For the text-containing cell, return its midpoint in [X, Y] coordinate format. 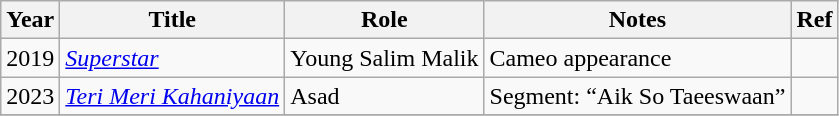
Role [384, 20]
Notes [638, 20]
Teri Meri Kahaniyaan [172, 96]
Young Salim Malik [384, 58]
Segment: “Aik So Taeeswaan” [638, 96]
Superstar [172, 58]
Title [172, 20]
2023 [30, 96]
Ref [814, 20]
Asad [384, 96]
Cameo appearance [638, 58]
Year [30, 20]
2019 [30, 58]
